For the text-containing cell, return its midpoint in (x, y) coordinate format. 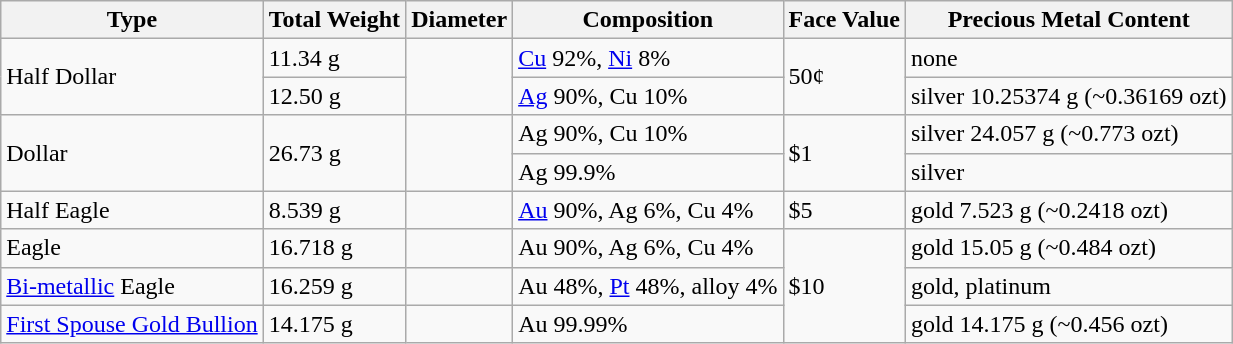
Total Weight (334, 20)
Type (132, 20)
50¢ (844, 77)
Au 48%, Pt 48%, alloy 4% (648, 286)
Precious Metal Content (1068, 20)
silver 24.057 g (~0.773 ozt) (1068, 134)
gold 14.175 g (~0.456 ozt) (1068, 324)
Face Value (844, 20)
$10 (844, 286)
First Spouse Gold Bullion (132, 324)
none (1068, 58)
8.539 g (334, 210)
$1 (844, 153)
Dollar (132, 153)
silver (1068, 172)
16.718 g (334, 248)
11.34 g (334, 58)
gold 15.05 g (~0.484 ozt) (1068, 248)
Diameter (460, 20)
26.73 g (334, 153)
gold, platinum (1068, 286)
Half Eagle (132, 210)
gold 7.523 g (~0.2418 ozt) (1068, 210)
silver 10.25374 g (~0.36169 ozt) (1068, 96)
$5 (844, 210)
12.50 g (334, 96)
16.259 g (334, 286)
Eagle (132, 248)
Ag 99.9% (648, 172)
Half Dollar (132, 77)
Au 99.99% (648, 324)
Cu 92%, Ni 8% (648, 58)
14.175 g (334, 324)
Composition (648, 20)
Bi-metallic Eagle (132, 286)
